Scan for the cell matching the given text and deliver its [x, y] coordinate at center. 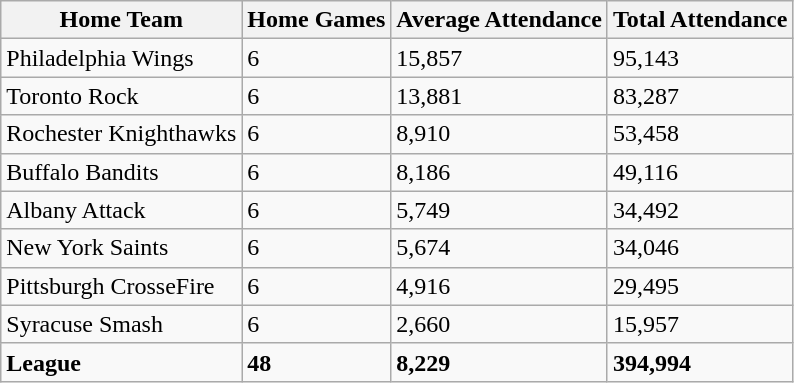
Rochester Knighthawks [122, 134]
34,046 [700, 248]
13,881 [500, 96]
Home Team [122, 20]
Buffalo Bandits [122, 172]
Philadelphia Wings [122, 58]
29,495 [700, 286]
Home Games [316, 20]
53,458 [700, 134]
15,857 [500, 58]
4,916 [500, 286]
Total Attendance [700, 20]
5,674 [500, 248]
5,749 [500, 210]
48 [316, 362]
8,186 [500, 172]
2,660 [500, 324]
Albany Attack [122, 210]
League [122, 362]
83,287 [700, 96]
Syracuse Smash [122, 324]
34,492 [700, 210]
15,957 [700, 324]
95,143 [700, 58]
Pittsburgh CrosseFire [122, 286]
New York Saints [122, 248]
Average Attendance [500, 20]
8,910 [500, 134]
49,116 [700, 172]
Toronto Rock [122, 96]
394,994 [700, 362]
8,229 [500, 362]
